Extract the [X, Y] coordinate from the center of the cell holding the provided text.  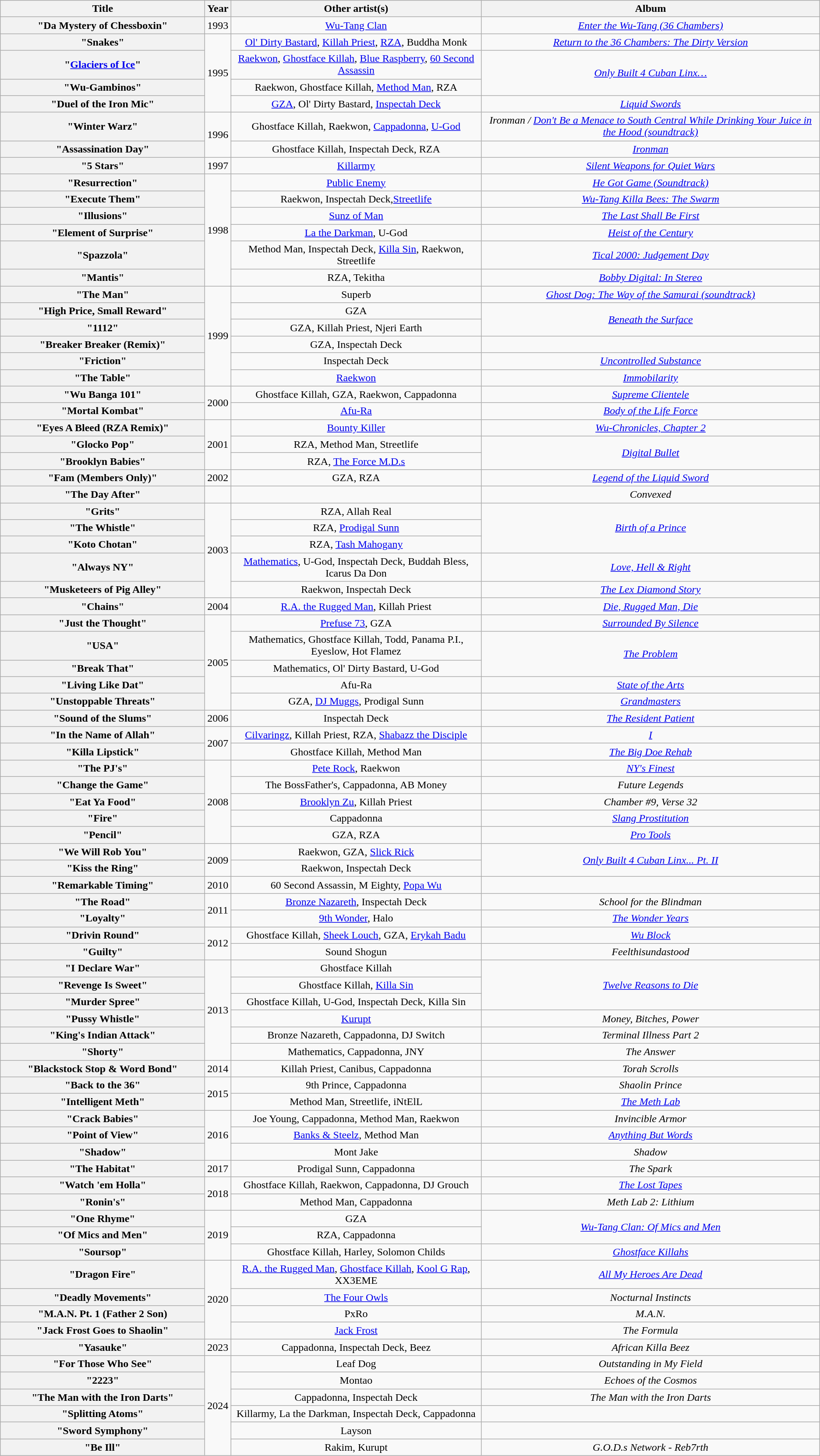
Method Man, Inspectah Deck, Killa Sin, Raekwon, Streetlife [356, 255]
Only Built 4 Cuban Linx... Pt. II [650, 860]
"Shorty" [102, 1052]
"Break That" [102, 668]
Outstanding in My Field [650, 1364]
"Illusions" [102, 216]
GZA, DJ Muggs, Prodigal Sunn [356, 701]
Cappadonna [356, 818]
Convexed [650, 494]
"Change the Game" [102, 785]
"Soursop" [102, 1252]
Wu-Chronicles, Chapter 2 [650, 428]
RZA, Tash Mahogany [356, 545]
Mathematics, Ghostface Killah, Todd, Panama P.I., Eyeslow, Hot Flamez [356, 646]
Ghostface Killah, Harley, Solomon Childs [356, 1252]
"Brooklyn Babies" [102, 461]
"Winter Warz" [102, 126]
2001 [218, 444]
"Chains" [102, 606]
"Unstoppable Threats" [102, 701]
"We Will Rob You" [102, 852]
"5 Stars" [102, 166]
"Glaciers of Ice" [102, 65]
Mathematics, Ol' Dirty Bastard, U-God [356, 668]
"One Rhyme" [102, 1219]
"Remarkable Timing" [102, 885]
Uncontrolled Substance [650, 361]
"Deadly Movements" [102, 1297]
"USA" [102, 646]
Heist of the Century [650, 233]
2018 [218, 1194]
Mont Jake [356, 1152]
Tical 2000: Judgement Day [650, 255]
"Musketeers of Pig Alley" [102, 590]
"Back to the 36" [102, 1085]
Bronze Nazareth, Cappadonna, DJ Switch [356, 1035]
Ghostface Killah, Sheek Louch, GZA, Erykah Badu [356, 935]
Bobby Digital: In Stereo [650, 278]
Echoes of the Cosmos [650, 1381]
Love, Hell & Right [650, 567]
"Element of Surprise" [102, 233]
Invincible Armor [650, 1119]
Ghostface Killah, Inspectah Deck, RZA [356, 149]
"Watch 'em Holla" [102, 1185]
Raekwon, Inspectah Deck,Streetlife [356, 199]
"Murder Spree" [102, 1002]
Ghostface Killah, Killa Sin [356, 985]
"Snakes" [102, 42]
Pete Rock, Raekwon [356, 768]
Prodigal Sunn, Cappadonna [356, 1169]
Title [102, 9]
"Dragon Fire" [102, 1274]
"2223" [102, 1381]
9th Prince, Cappadonna [356, 1085]
Ironman / Don't Be a Menace to South Central While Drinking Your Juice in the Hood (soundtrack) [650, 126]
"Da Mystery of Chessboxin" [102, 25]
Layson [356, 1431]
Sound Shogun [356, 952]
Future Legends [650, 785]
"Glocko Pop" [102, 444]
"Mortal Kombat" [102, 411]
"I Declare War" [102, 968]
"Killa Lipstick" [102, 751]
2016 [218, 1135]
African Killa Beez [650, 1347]
"Always NY" [102, 567]
Shaolin Prince [650, 1085]
"Of Mics and Men" [102, 1235]
Twelve Reasons to Die [650, 985]
1998 [218, 230]
Ghost Dog: The Way of the Samurai (soundtrack) [650, 294]
"King's Indian Attack" [102, 1035]
The Problem [650, 654]
Method Man, Streetlife, iNtElL [356, 1102]
"Eyes A Bleed (RZA Remix)" [102, 428]
The Four Owls [356, 1297]
Ghostface Killah, U-God, Inspectah Deck, Killa Sin [356, 1002]
Ghostface Killah, GZA, Raekwon, Cappadonna [356, 394]
"The Man" [102, 294]
"Jack Frost Goes to Shaolin" [102, 1330]
"Wu Banga 101" [102, 394]
Other artist(s) [356, 9]
Brooklyn Zu, Killah Priest [356, 801]
"Pencil" [102, 835]
2000 [218, 403]
GZA, Ol' Dirty Bastard, Inspectah Deck [356, 104]
1993 [218, 25]
Prefuse 73, GZA [356, 623]
Enter the Wu-Tang (36 Chambers) [650, 25]
The Man with the Iron Darts [650, 1397]
The Formula [650, 1330]
2024 [218, 1406]
Liquid Swords [650, 104]
Chamber #9, Verse 32 [650, 801]
School for the Blindman [650, 902]
Shadow [650, 1152]
The Last Shall Be First [650, 216]
"Friction" [102, 361]
"Duel of the Iron Mic" [102, 104]
"Living Like Dat" [102, 685]
Feelthisundastood [650, 952]
PxRo [356, 1314]
"Ronin's" [102, 1202]
2019 [218, 1235]
RZA, Method Man, Streetlife [356, 444]
Wu-Tang Clan [356, 25]
2020 [218, 1300]
Mathematics, U-God, Inspectah Deck, Buddah Bless, Icarus Da Don [356, 567]
"Execute Them" [102, 199]
"In the Name of Allah" [102, 735]
1999 [218, 336]
Method Man, Cappadonna [356, 1202]
"Eat Ya Food" [102, 801]
He Got Game (Soundtrack) [650, 182]
"Breaker Breaker (Remix)" [102, 344]
2008 [218, 801]
"Fire" [102, 818]
2015 [218, 1094]
Cappadonna, Inspectah Deck [356, 1397]
Body of the Life Force [650, 411]
"For Those Who See" [102, 1364]
Immobilarity [650, 378]
"Be Ill" [102, 1447]
"Sword Symphony" [102, 1431]
The Wonder Years [650, 918]
RZA, Allah Real [356, 511]
RZA, The Force M.D.s [356, 461]
2004 [218, 606]
Terminal Illness Part 2 [650, 1035]
"The Day After" [102, 494]
Montao [356, 1381]
The BossFather's, Cappadonna, AB Money [356, 785]
2012 [218, 943]
Ghostface Killah, Raekwon, Cappadonna, U-God [356, 126]
"Drivin Round" [102, 935]
Grandmasters [650, 701]
Beneath the Surface [650, 319]
Digital Bullet [650, 453]
Nocturnal Instincts [650, 1297]
Slang Prostitution [650, 818]
2017 [218, 1169]
Mathematics, Cappadonna, JNY [356, 1052]
"Splitting Atoms" [102, 1414]
NY's Finest [650, 768]
"Pussy Whistle" [102, 1018]
G.O.D.s Network - Reb7rth [650, 1447]
The Resident Patient [650, 718]
"Point of View" [102, 1135]
"Wu-Gambinos" [102, 87]
Superb [356, 294]
2013 [218, 1010]
The Big Doe Rehab [650, 751]
Torah Scrolls [650, 1069]
Pro Tools [650, 835]
"Spazzola" [102, 255]
The Spark [650, 1169]
Return to the 36 Chambers: The Dirty Version [650, 42]
"Kiss the Ring" [102, 868]
"Revenge Is Sweet" [102, 985]
Cappadonna, Inspectah Deck, Beez [356, 1347]
"The Road" [102, 902]
Anything But Words [650, 1135]
"The PJ's" [102, 768]
2023 [218, 1347]
"1112" [102, 328]
R.A. the Rugged Man, Ghostface Killah, Kool G Rap, XX3EME [356, 1274]
Banks & Steelz, Method Man [356, 1135]
Public Enemy [356, 182]
Wu Block [650, 935]
RZA, Tekitha [356, 278]
2005 [218, 662]
Killarmy, La the Darkman, Inspectah Deck, Cappadonna [356, 1414]
Killarmy [356, 166]
"Crack Babies" [102, 1119]
"Just the Thought" [102, 623]
1997 [218, 166]
Surrounded By Silence [650, 623]
"The Whistle" [102, 528]
2007 [218, 743]
GZA, Killah Priest, Njeri Earth [356, 328]
2014 [218, 1069]
Joe Young, Cappadonna, Method Man, Raekwon [356, 1119]
Meth Lab 2: Lithium [650, 1202]
Ghostface Killah, Method Man [356, 751]
"Yasauke" [102, 1347]
9th Wonder, Halo [356, 918]
"Loyalty" [102, 918]
"The Table" [102, 378]
M.A.N. [650, 1314]
2011 [218, 910]
Ghostface Killah [356, 968]
I [650, 735]
2010 [218, 885]
Raekwon, Ghostface Killah, Blue Raspberry, 60 Second Assassin [356, 65]
Only Built 4 Cuban Linx… [650, 73]
"Grits" [102, 511]
Bounty Killer [356, 428]
"Intelligent Meth" [102, 1102]
Raekwon, GZA, Slick Rick [356, 852]
"High Price, Small Reward" [102, 311]
"M.A.N. Pt. 1 (Father 2 Son) [102, 1314]
Birth of a Prince [650, 528]
The Lex Diamond Story [650, 590]
2003 [218, 550]
"The Habitat" [102, 1169]
The Answer [650, 1052]
Supreme Clientele [650, 394]
Wu-Tang Clan: Of Mics and Men [650, 1227]
Jack Frost [356, 1330]
"Koto Chotan" [102, 545]
RZA, Prodigal Sunn [356, 528]
La the Darkman, U-God [356, 233]
"Sound of the Slums" [102, 718]
Wu-Tang Killa Bees: The Swarm [650, 199]
RZA, Cappadonna [356, 1235]
R.A. the Rugged Man, Killah Priest [356, 606]
Die, Rugged Man, Die [650, 606]
Ironman [650, 149]
2002 [218, 478]
Money, Bitches, Power [650, 1018]
GZA, Inspectah Deck [356, 344]
Ghostface Killah, Raekwon, Cappadonna, DJ Grouch [356, 1185]
State of the Arts [650, 685]
The Meth Lab [650, 1102]
2006 [218, 718]
All My Heroes Are Dead [650, 1274]
Leaf Dog [356, 1364]
1996 [218, 135]
"Fam (Members Only)" [102, 478]
"Assassination Day" [102, 149]
The Lost Tapes [650, 1185]
Album [650, 9]
Cilvaringz, Killah Priest, RZA, Shabazz the Disciple [356, 735]
Bronze Nazareth, Inspectah Deck [356, 902]
"Blackstock Stop & Word Bond" [102, 1069]
"Mantis" [102, 278]
Raekwon [356, 378]
Silent Weapons for Quiet Wars [650, 166]
Raekwon, Ghostface Killah, Method Man, RZA [356, 87]
Legend of the Liquid Sword [650, 478]
Year [218, 9]
2009 [218, 860]
"Resurrection" [102, 182]
Ghostface Killahs [650, 1252]
Kurupt [356, 1018]
Rakim, Kurupt [356, 1447]
"The Man with the Iron Darts" [102, 1397]
Sunz of Man [356, 216]
1995 [218, 73]
"Shadow" [102, 1152]
Ol' Dirty Bastard, Killah Priest, RZA, Buddha Monk [356, 42]
"Guilty" [102, 952]
Killah Priest, Canibus, Cappadonna [356, 1069]
60 Second Assassin, M Eighty, Popa Wu [356, 885]
